Return the [x, y] coordinate for the center point of the cell that contains the specified text.  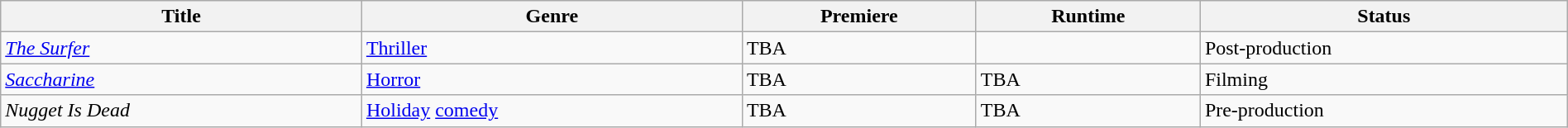
Post-production [1384, 48]
Runtime [1088, 17]
Saccharine [182, 79]
Premiere [858, 17]
Pre-production [1384, 111]
Nugget Is Dead [182, 111]
Genre [552, 17]
The Surfer [182, 48]
Holiday comedy [552, 111]
Status [1384, 17]
Thriller [552, 48]
Horror [552, 79]
Filming [1384, 79]
Title [182, 17]
